Provide the (x, y) coordinate of the cell's center where the given text is located.  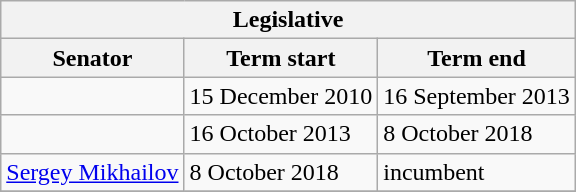
Term end (477, 58)
15 December 2010 (281, 96)
16 September 2013 (477, 96)
Term start (281, 58)
Sergey Mikhailov (92, 172)
16 October 2013 (281, 134)
incumbent (477, 172)
Senator (92, 58)
Legislative (288, 20)
